Extract the [X, Y] coordinate from the center of the cell holding the provided text.  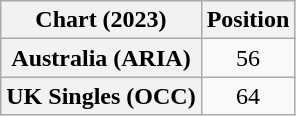
Position [248, 20]
64 [248, 96]
56 [248, 58]
Chart (2023) [101, 20]
UK Singles (OCC) [101, 96]
Australia (ARIA) [101, 58]
